From the cell containing the given text, extract its center point as [X, Y] coordinate. 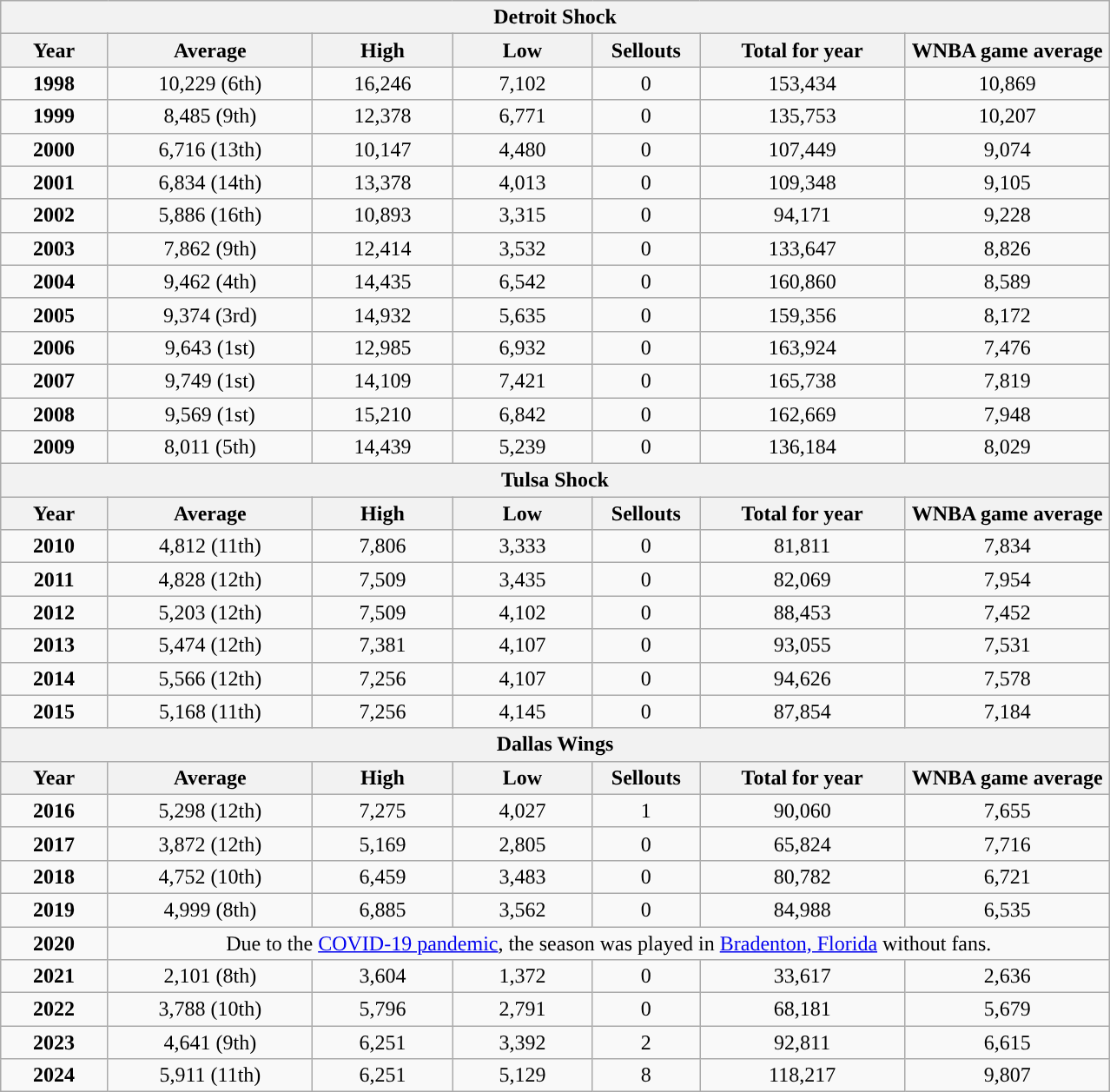
2021 [54, 976]
7,476 [1008, 347]
6,842 [523, 414]
5,239 [523, 447]
3,315 [523, 215]
2023 [54, 1042]
3,435 [523, 579]
135,753 [803, 116]
90,060 [803, 811]
5,635 [523, 314]
163,924 [803, 347]
7,948 [1008, 414]
5,886 (16th) [210, 215]
7,531 [1008, 645]
5,911 (11th) [210, 1075]
2019 [54, 910]
9,643 (1st) [210, 347]
7,716 [1008, 844]
16,246 [382, 83]
3,872 (12th) [210, 844]
7,806 [382, 546]
160,860 [803, 281]
2001 [54, 182]
2000 [54, 149]
7,102 [523, 83]
3,333 [523, 546]
12,985 [382, 347]
7,578 [1008, 678]
2016 [54, 811]
8,485 (9th) [210, 116]
6,885 [382, 910]
2022 [54, 1009]
6,771 [523, 116]
2006 [54, 347]
8,029 [1008, 447]
5,129 [523, 1075]
81,811 [803, 546]
88,453 [803, 612]
10,869 [1008, 83]
12,414 [382, 248]
133,647 [803, 248]
153,434 [803, 83]
3,392 [523, 1042]
6,721 [1008, 877]
8,011 (5th) [210, 447]
2009 [54, 447]
1,372 [523, 976]
136,184 [803, 447]
7,834 [1008, 546]
94,171 [803, 215]
3,532 [523, 248]
3,562 [523, 910]
10,207 [1008, 116]
1 [646, 811]
4,812 (11th) [210, 546]
1999 [54, 116]
2,805 [523, 844]
107,449 [803, 149]
8,826 [1008, 248]
87,854 [803, 711]
4,641 (9th) [210, 1042]
9,569 (1st) [210, 414]
5,796 [382, 1009]
5,679 [1008, 1009]
5,203 (12th) [210, 612]
165,738 [803, 381]
33,617 [803, 976]
2013 [54, 645]
162,669 [803, 414]
7,862 (9th) [210, 248]
1998 [54, 83]
84,988 [803, 910]
6,932 [523, 347]
9,749 (1st) [210, 381]
2014 [54, 678]
6,542 [523, 281]
10,893 [382, 215]
4,102 [523, 612]
2,791 [523, 1009]
2004 [54, 281]
2002 [54, 215]
4,999 (8th) [210, 910]
2 [646, 1042]
7,655 [1008, 811]
4,145 [523, 711]
80,782 [803, 877]
93,055 [803, 645]
6,459 [382, 877]
2007 [54, 381]
82,069 [803, 579]
2008 [54, 414]
12,378 [382, 116]
2,101 (8th) [210, 976]
7,954 [1008, 579]
6,535 [1008, 910]
Tulsa Shock [554, 480]
5,169 [382, 844]
2,636 [1008, 976]
4,752 (10th) [210, 877]
2017 [54, 844]
7,421 [523, 381]
8 [646, 1075]
2020 [54, 943]
9,462 (4th) [210, 281]
10,229 (6th) [210, 83]
9,807 [1008, 1075]
5,168 (11th) [210, 711]
4,828 (12th) [210, 579]
13,378 [382, 182]
109,348 [803, 182]
4,027 [523, 811]
7,275 [382, 811]
4,013 [523, 182]
118,217 [803, 1075]
6,716 (13th) [210, 149]
7,381 [382, 645]
14,932 [382, 314]
7,452 [1008, 612]
2003 [54, 248]
4,480 [523, 149]
5,298 (12th) [210, 811]
2010 [54, 546]
5,566 (12th) [210, 678]
3,483 [523, 877]
14,435 [382, 281]
6,615 [1008, 1042]
68,181 [803, 1009]
2015 [54, 711]
6,834 (14th) [210, 182]
15,210 [382, 414]
10,147 [382, 149]
2018 [54, 877]
92,811 [803, 1042]
7,184 [1008, 711]
2005 [54, 314]
9,374 (3rd) [210, 314]
Dallas Wings [554, 745]
3,788 (10th) [210, 1009]
14,109 [382, 381]
2011 [54, 579]
14,439 [382, 447]
9,074 [1008, 149]
8,589 [1008, 281]
94,626 [803, 678]
8,172 [1008, 314]
3,604 [382, 976]
159,356 [803, 314]
2024 [54, 1075]
5,474 (12th) [210, 645]
9,105 [1008, 182]
7,819 [1008, 381]
9,228 [1008, 215]
Due to the COVID-19 pandemic, the season was played in Bradenton, Florida without fans. [609, 943]
Detroit Shock [554, 17]
65,824 [803, 844]
2012 [54, 612]
